Capture the cell that displays the provided text and extract its [x, y] central coordinate. 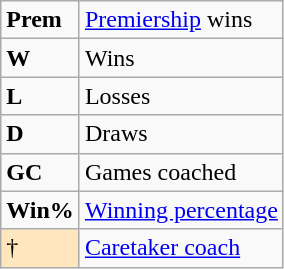
D [40, 134]
Losses [181, 96]
L [40, 96]
Games coached [181, 172]
† [40, 248]
GC [40, 172]
Premiership wins [181, 20]
Winning percentage [181, 210]
W [40, 58]
Draws [181, 134]
Prem [40, 20]
Win% [40, 210]
Wins [181, 58]
Caretaker coach [181, 248]
